Return [x, y] of the center of cell containing provided text 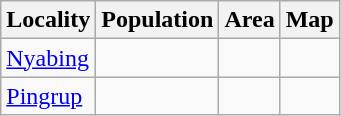
Map [310, 20]
Area [250, 20]
Nyabing [48, 58]
Locality [48, 20]
Population [158, 20]
Pingrup [48, 96]
